Return the (x, y) coordinate for the center point of the cell that contains the specified text.  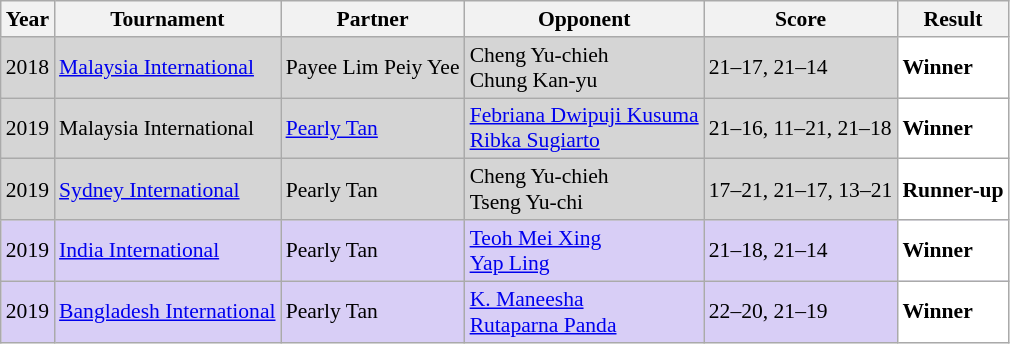
K. Maneesha Rutaparna Panda (584, 312)
Opponent (584, 19)
22–20, 21–19 (801, 312)
17–21, 21–17, 13–21 (801, 190)
Runner-up (952, 190)
Cheng Yu-chieh Tseng Yu-chi (584, 190)
21–18, 21–14 (801, 250)
2018 (28, 68)
Tournament (168, 19)
21–17, 21–14 (801, 68)
Score (801, 19)
Teoh Mei Xing Yap Ling (584, 250)
Year (28, 19)
Cheng Yu-chieh Chung Kan-yu (584, 68)
Sydney International (168, 190)
Febriana Dwipuji Kusuma Ribka Sugiarto (584, 128)
India International (168, 250)
Bangladesh International (168, 312)
21–16, 11–21, 21–18 (801, 128)
Payee Lim Peiy Yee (373, 68)
Result (952, 19)
Partner (373, 19)
